Capture the cell that displays the provided text and extract its (X, Y) central coordinate. 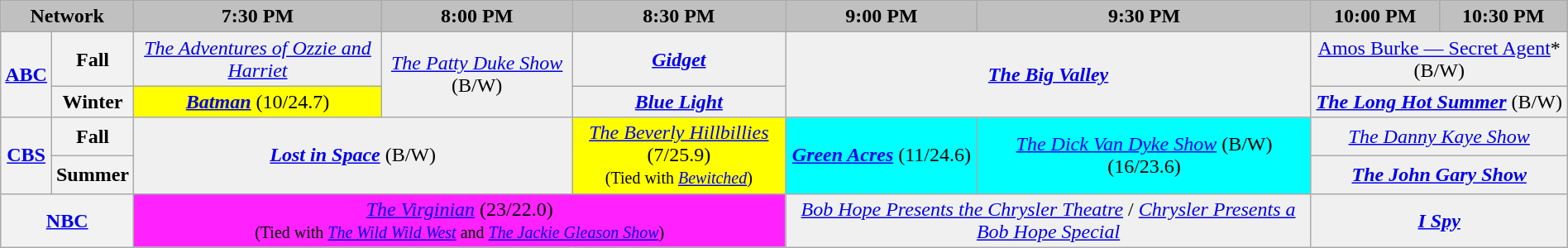
Blue Light (679, 102)
Green Acres (11/24.6) (882, 155)
The Virginian (23/22.0)(Tied with The Wild Wild West and The Jackie Gleason Show) (460, 220)
The Patty Duke Show (B/W) (477, 74)
The Big Valley (1049, 74)
Network (68, 17)
The John Gary Show (1439, 174)
Batman (10/24.7) (258, 102)
Winter (93, 102)
8:00 PM (477, 17)
The Dick Van Dyke Show (B/W) (16/23.6) (1145, 155)
Amos Burke — Secret Agent* (B/W) (1439, 60)
9:30 PM (1145, 17)
Gidget (679, 60)
ABC (26, 74)
10:30 PM (1503, 17)
NBC (68, 220)
Summer (93, 174)
9:00 PM (882, 17)
8:30 PM (679, 17)
Lost in Space (B/W) (353, 155)
The Long Hot Summer (B/W) (1439, 102)
The Beverly Hillbillies (7/25.9)(Tied with Bewitched) (679, 155)
The Adventures of Ozzie and Harriet (258, 60)
CBS (26, 155)
7:30 PM (258, 17)
I Spy (1439, 220)
Bob Hope Presents the Chrysler Theatre / Chrysler Presents a Bob Hope Special (1049, 220)
10:00 PM (1374, 17)
The Danny Kaye Show (1439, 136)
